Detect which cell encompasses the target text, then output its (x, y) center coordinate. 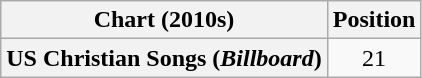
Chart (2010s) (164, 20)
Position (374, 20)
21 (374, 58)
US Christian Songs (Billboard) (164, 58)
